Locate the cell with the specified text and output its [X, Y] center coordinate. 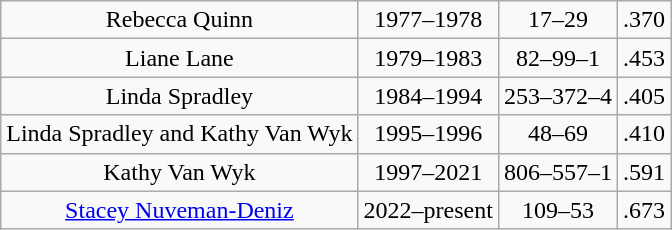
17–29 [558, 20]
1995–1996 [428, 134]
806–557–1 [558, 172]
.405 [644, 96]
1997–2021 [428, 172]
253–372–4 [558, 96]
2022–present [428, 210]
109–53 [558, 210]
Linda Spradley and Kathy Van Wyk [180, 134]
.591 [644, 172]
1984–1994 [428, 96]
1979–1983 [428, 58]
.673 [644, 210]
82–99–1 [558, 58]
.453 [644, 58]
48–69 [558, 134]
Stacey Nuveman-Deniz [180, 210]
Rebecca Quinn [180, 20]
1977–1978 [428, 20]
Linda Spradley [180, 96]
Kathy Van Wyk [180, 172]
Liane Lane [180, 58]
.370 [644, 20]
.410 [644, 134]
